From the cell containing the given text, extract its center point as (X, Y) coordinate. 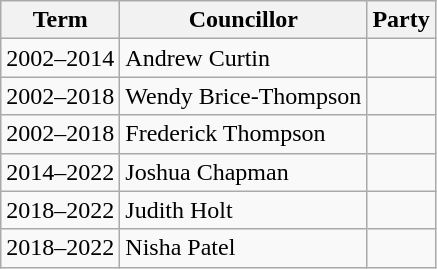
Party (401, 20)
Joshua Chapman (244, 172)
Frederick Thompson (244, 134)
2014–2022 (60, 172)
Andrew Curtin (244, 58)
2002–2014 (60, 58)
Term (60, 20)
Nisha Patel (244, 248)
Wendy Brice-Thompson (244, 96)
Judith Holt (244, 210)
Councillor (244, 20)
